For the text-containing cell, return its midpoint in (x, y) coordinate format. 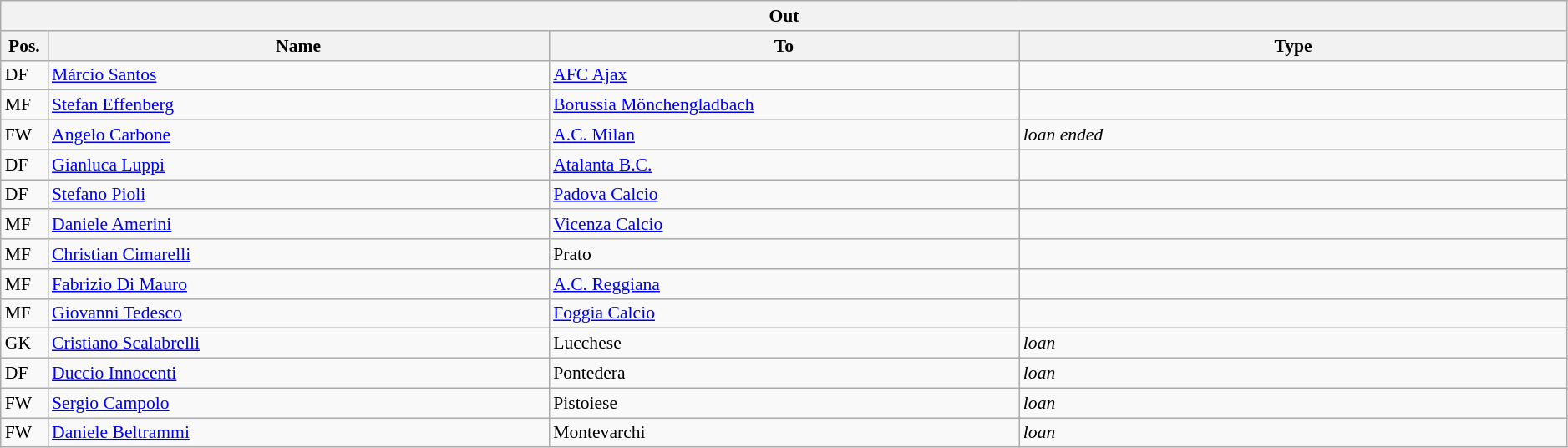
Gianluca Luppi (298, 165)
Fabrizio Di Mauro (298, 284)
Sergio Campolo (298, 403)
Christian Cimarelli (298, 254)
Atalanta B.C. (784, 165)
Montevarchi (784, 433)
A.C. Milan (784, 135)
Angelo Carbone (298, 135)
AFC Ajax (784, 75)
Lucchese (784, 344)
Stefan Effenberg (298, 105)
Pistoiese (784, 403)
Márcio Santos (298, 75)
Daniele Beltrammi (298, 433)
Padova Calcio (784, 195)
Vicenza Calcio (784, 225)
Prato (784, 254)
Stefano Pioli (298, 195)
Foggia Calcio (784, 313)
Cristiano Scalabrelli (298, 344)
Pontedera (784, 374)
Pos. (24, 46)
loan ended (1293, 135)
Borussia Mönchengladbach (784, 105)
A.C. Reggiana (784, 284)
To (784, 46)
Out (784, 16)
Giovanni Tedesco (298, 313)
Duccio Innocenti (298, 374)
Type (1293, 46)
Name (298, 46)
Daniele Amerini (298, 225)
GK (24, 344)
